Locate the cell with the specified text and output its (X, Y) center coordinate. 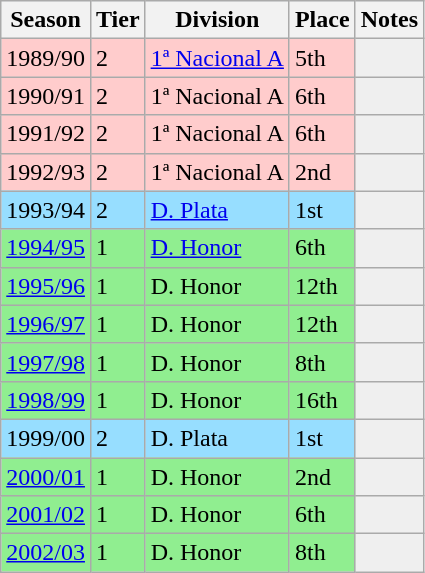
1997/98 (46, 362)
1998/99 (46, 400)
1994/95 (46, 248)
Notes (389, 20)
16th (322, 400)
1996/97 (46, 324)
1991/92 (46, 134)
1992/93 (46, 172)
Season (46, 20)
1989/90 (46, 58)
Division (217, 20)
1990/91 (46, 96)
2002/03 (46, 553)
1993/94 (46, 210)
1999/00 (46, 438)
Place (322, 20)
2001/02 (46, 515)
Tier (118, 20)
5th (322, 58)
1995/96 (46, 286)
2000/01 (46, 477)
